Determine the (x, y) coordinate at the center of the cell enclosing the given text.  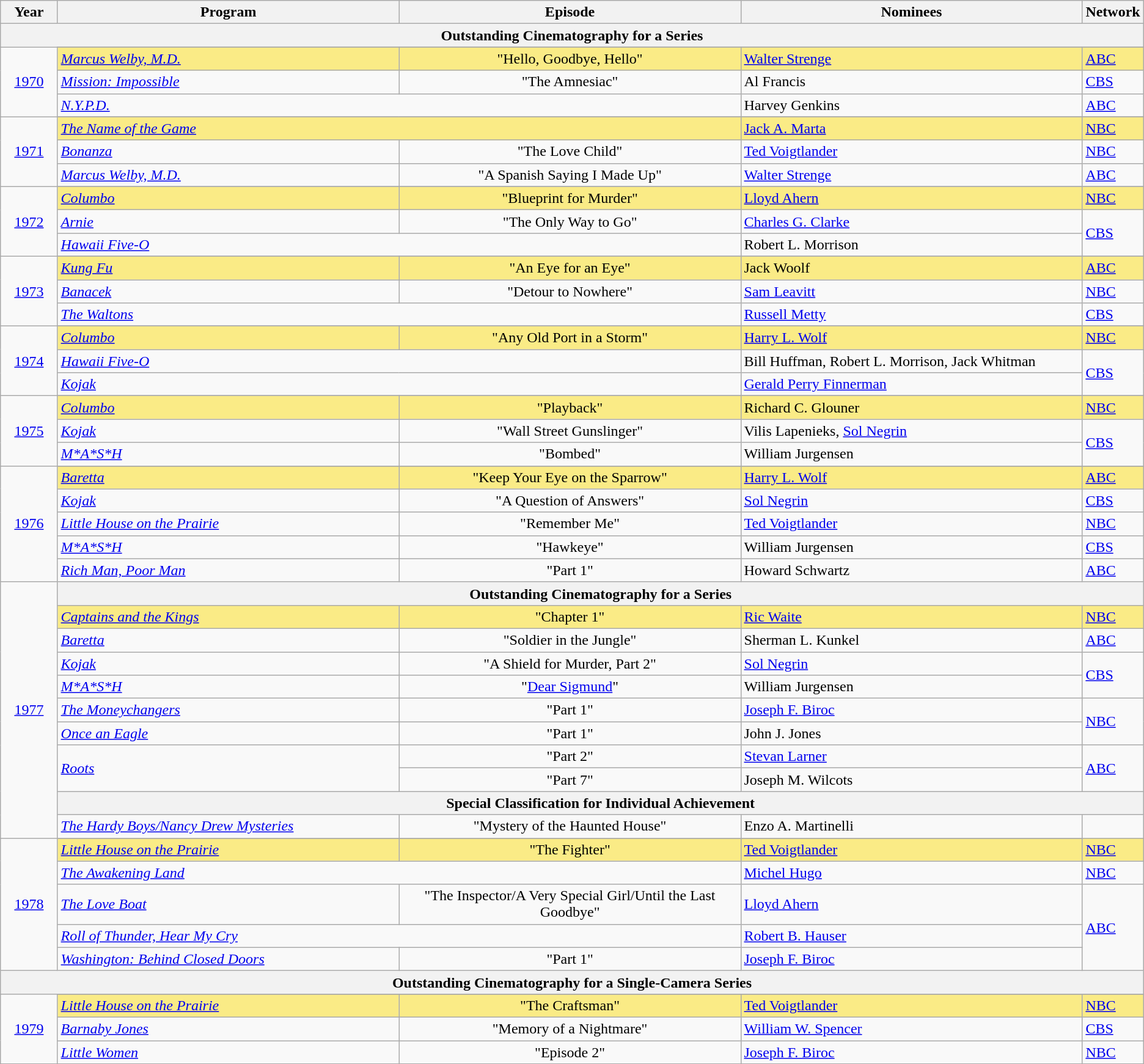
"A Question of Answers" (570, 501)
The Love Boat (229, 904)
Vilis Lapenieks, Sol Negrin (912, 431)
Enzo A. Martinelli (912, 826)
Jack Woolf (912, 268)
"Detour to Nowhere" (570, 292)
Captains and the Kings (229, 617)
"Bombed" (570, 454)
"The Craftsman" (570, 1005)
Special Classification for Individual Achievement (600, 803)
"Dear Sigmund" (570, 687)
Bill Huffman, Robert L. Morrison, Jack Whitman (912, 361)
Joseph M. Wilcots (912, 780)
"An Eye for an Eye" (570, 268)
Jack A. Marta (912, 128)
Howard Schwartz (912, 570)
1976 (29, 524)
"The Only Way to Go" (570, 221)
Sam Leavitt (912, 292)
Once an Eagle (229, 733)
1972 (29, 221)
"Episode 2" (570, 1052)
Program (229, 12)
Banacek (229, 292)
Arnie (229, 221)
"A Spanish Saying I Made Up" (570, 175)
"Keep Your Eye on the Sparrow" (570, 477)
William W. Spencer (912, 1029)
Russell Metty (912, 315)
Ric Waite (912, 617)
1978 (29, 904)
"Memory of a Nightmare" (570, 1029)
Gerald Perry Finnerman (912, 384)
Roots (229, 768)
1974 (29, 361)
Little Women (229, 1052)
Mission: Impossible (229, 82)
Robert L. Morrison (912, 244)
"Hawkeye" (570, 547)
"Mystery of the Haunted House" (570, 826)
Sherman L. Kunkel (912, 640)
"Playback" (570, 408)
Charles G. Clarke (912, 221)
N.Y.P.D. (399, 105)
The Waltons (399, 315)
The Hardy Boys/Nancy Drew Mysteries (229, 826)
Michel Hugo (912, 873)
"Any Old Port in a Storm" (570, 338)
1970 (29, 82)
Barnaby Jones (229, 1029)
1977 (29, 710)
1979 (29, 1029)
1971 (29, 152)
"Blueprint for Murder" (570, 198)
"The Love Child" (570, 152)
Nominees (912, 12)
The Moneychangers (229, 710)
"Part 7" (570, 780)
Robert B. Hauser (912, 936)
"A Shield for Murder, Part 2" (570, 663)
Episode (570, 12)
"The Inspector/A Very Special Girl/Until the Last Goodbye" (570, 904)
Network (1113, 12)
The Name of the Game (399, 128)
"The Amnesiac" (570, 82)
Kung Fu (229, 268)
"Hello, Goodbye, Hello" (570, 59)
Outstanding Cinematography for a Single-Camera Series (572, 982)
"Soldier in the Jungle" (570, 640)
Year (29, 12)
"The Fighter" (570, 849)
Washington: Behind Closed Doors (229, 959)
Bonanza (229, 152)
"Chapter 1" (570, 617)
Richard C. Glouner (912, 408)
Stevan Larner (912, 757)
"Remember Me" (570, 524)
Al Francis (912, 82)
John J. Jones (912, 733)
1975 (29, 431)
The Awakening Land (399, 873)
Roll of Thunder, Hear My Cry (399, 936)
Rich Man, Poor Man (229, 570)
"Part 2" (570, 757)
Harvey Genkins (912, 105)
"Wall Street Gunslinger" (570, 431)
1973 (29, 291)
